Search for the cell housing the specified text and yield its (x, y) center coordinate. 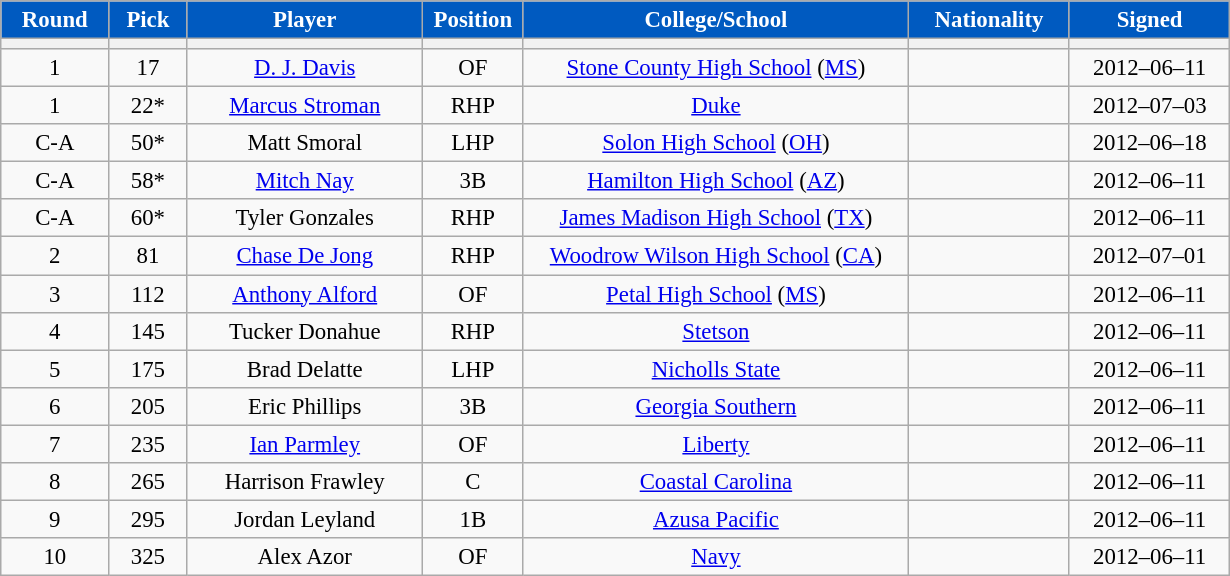
Ian Parmley (305, 444)
Signed (1150, 20)
Tucker Donahue (305, 331)
205 (148, 406)
Liberty (716, 444)
22* (148, 106)
Matt Smoral (305, 143)
Jordan Leyland (305, 519)
C (474, 482)
Stetson (716, 331)
Solon High School (OH) (716, 143)
6 (55, 406)
Marcus Stroman (305, 106)
4 (55, 331)
2012–06–18 (1150, 143)
Mitch Nay (305, 181)
1B (474, 519)
9 (55, 519)
5 (55, 369)
College/School (716, 20)
7 (55, 444)
Harrison Frawley (305, 482)
Duke (716, 106)
Tyler Gonzales (305, 219)
Georgia Southern (716, 406)
Petal High School (MS) (716, 294)
D. J. Davis (305, 68)
Hamilton High School (AZ) (716, 181)
60* (148, 219)
145 (148, 331)
175 (148, 369)
8 (55, 482)
17 (148, 68)
Brad Delatte (305, 369)
Coastal Carolina (716, 482)
Chase De Jong (305, 256)
2 (55, 256)
3 (55, 294)
Eric Phillips (305, 406)
Navy (716, 557)
James Madison High School (TX) (716, 219)
Pick (148, 20)
Nationality (990, 20)
Position (474, 20)
58* (148, 181)
2012–07–03 (1150, 106)
2012–07–01 (1150, 256)
50* (148, 143)
Round (55, 20)
235 (148, 444)
325 (148, 557)
Nicholls State (716, 369)
10 (55, 557)
Azusa Pacific (716, 519)
Anthony Alford (305, 294)
112 (148, 294)
265 (148, 482)
81 (148, 256)
Player (305, 20)
Stone County High School (MS) (716, 68)
Alex Azor (305, 557)
Woodrow Wilson High School (CA) (716, 256)
295 (148, 519)
